Identify which cell holds the provided text, then report its (X, Y) central coordinate. 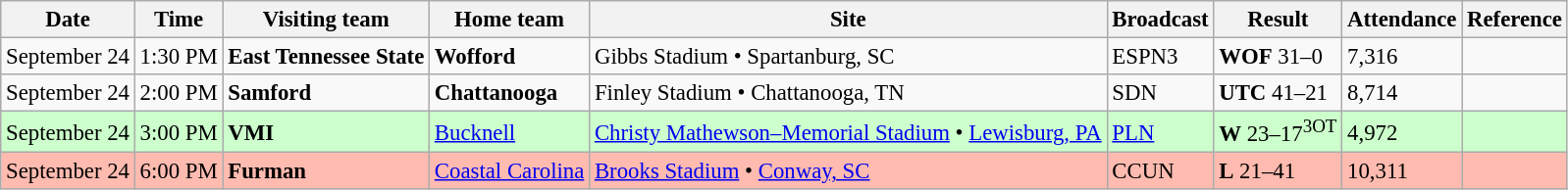
Attendance (1402, 20)
Bucknell (510, 132)
UTC 41–21 (1278, 93)
Coastal Carolina (510, 171)
3:00 PM (179, 132)
Result (1278, 20)
7,316 (1402, 57)
PLN (1160, 132)
Site (848, 20)
W 23–173OT (1278, 132)
Brooks Stadium • Conway, SC (848, 171)
Chattanooga (510, 93)
Gibbs Stadium • Spartanburg, SC (848, 57)
WOF 31–0 (1278, 57)
Home team (510, 20)
Broadcast (1160, 20)
Furman (326, 171)
SDN (1160, 93)
East Tennessee State (326, 57)
Finley Stadium • Chattanooga, TN (848, 93)
Time (179, 20)
Visiting team (326, 20)
1:30 PM (179, 57)
10,311 (1402, 171)
8,714 (1402, 93)
VMI (326, 132)
Samford (326, 93)
L 21–41 (1278, 171)
Christy Mathewson–Memorial Stadium • Lewisburg, PA (848, 132)
4,972 (1402, 132)
2:00 PM (179, 93)
Date (68, 20)
Reference (1515, 20)
CCUN (1160, 171)
Wofford (510, 57)
ESPN3 (1160, 57)
6:00 PM (179, 171)
